Return (X, Y) of the center of cell containing provided text 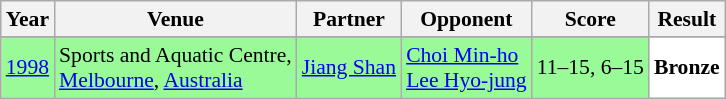
Jiang Shan (349, 68)
Result (687, 19)
Bronze (687, 68)
Score (590, 19)
11–15, 6–15 (590, 68)
Sports and Aquatic Centre,Melbourne, Australia (176, 68)
Choi Min-ho Lee Hyo-jung (466, 68)
Opponent (466, 19)
1998 (28, 68)
Partner (349, 19)
Year (28, 19)
Venue (176, 19)
